Locate the cell with the specified text and output its (X, Y) center coordinate. 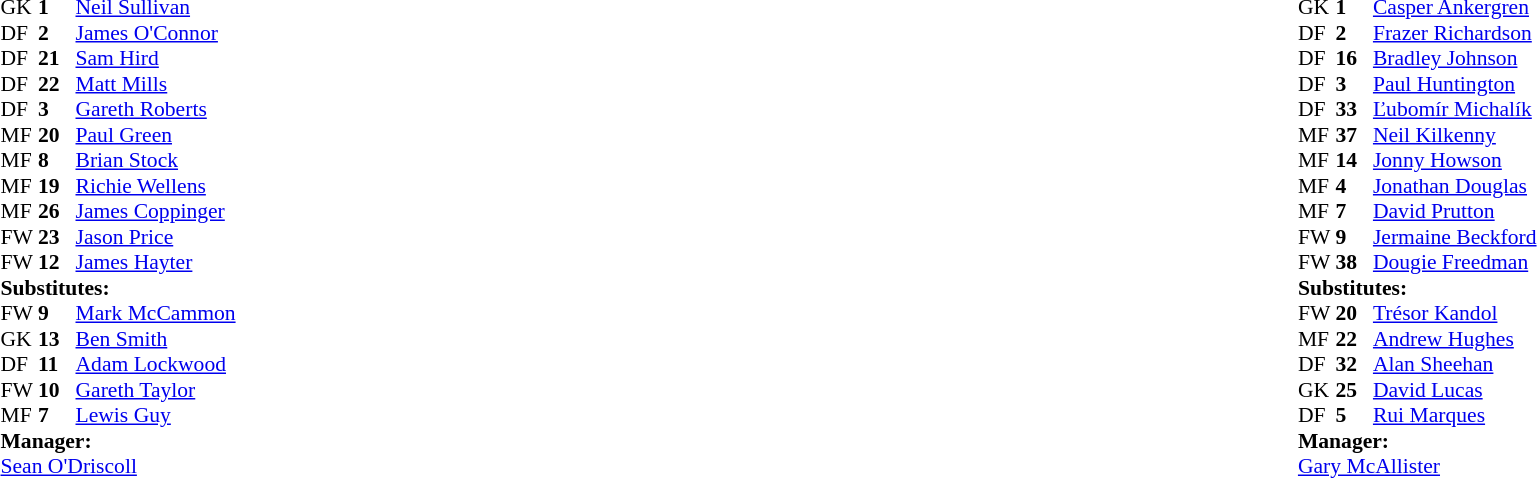
21 (57, 59)
Gareth Roberts (156, 109)
Rui Marques (1455, 415)
James Hayter (156, 263)
Ľubomír Michalík (1455, 109)
Andrew Hughes (1455, 339)
Dougie Freedman (1455, 263)
Jason Price (156, 237)
James Coppinger (156, 211)
16 (1354, 59)
David Lucas (1455, 390)
38 (1354, 263)
Ben Smith (156, 339)
Mark McCammon (156, 313)
Jermaine Beckford (1455, 237)
11 (57, 365)
23 (57, 237)
Trésor Kandol (1455, 313)
14 (1354, 161)
10 (57, 390)
Richie Wellens (156, 186)
Jonathan Douglas (1455, 186)
Paul Huntington (1455, 84)
4 (1354, 186)
Paul Green (156, 135)
Brian Stock (156, 161)
32 (1354, 365)
13 (57, 339)
Frazer Richardson (1455, 33)
David Prutton (1455, 211)
5 (1354, 415)
Alan Sheehan (1455, 365)
Lewis Guy (156, 415)
33 (1354, 109)
Matt Mills (156, 84)
Neil Kilkenny (1455, 135)
Sam Hird (156, 59)
19 (57, 186)
Adam Lockwood (156, 365)
37 (1354, 135)
James O'Connor (156, 33)
Gareth Taylor (156, 390)
25 (1354, 390)
12 (57, 263)
8 (57, 161)
26 (57, 211)
Jonny Howson (1455, 161)
Bradley Johnson (1455, 59)
